Identify which cell holds the provided text, then report its (X, Y) central coordinate. 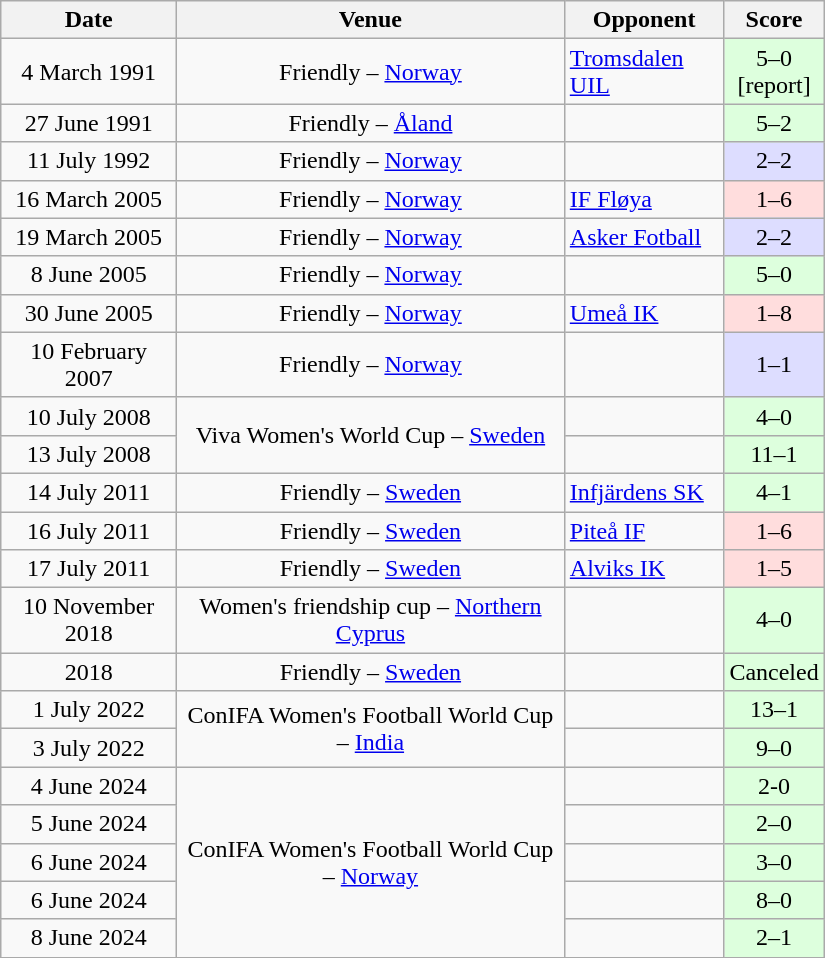
Friendly – Åland (371, 123)
1–1 (774, 364)
Women's friendship cup – Northern Cyprus (371, 620)
Viva Women's World Cup – Sweden (371, 435)
ConIFA Women's Football World Cup – Norway (371, 862)
19 March 2005 (89, 237)
Score (774, 20)
13–1 (774, 710)
14 July 2011 (89, 492)
16 March 2005 (89, 199)
2018 (89, 672)
2-0 (774, 786)
IF Fløya (644, 199)
3–0 (774, 862)
1–8 (774, 313)
5–0 (774, 275)
Venue (371, 20)
2–1 (774, 938)
Opponent (644, 20)
16 July 2011 (89, 531)
8 June 2005 (89, 275)
Tromsdalen UIL (644, 72)
2–0 (774, 824)
ConIFA Women's Football World Cup – India (371, 729)
10 February 2007 (89, 364)
27 June 1991 (89, 123)
Alviks IK (644, 569)
5 June 2024 (89, 824)
30 June 2005 (89, 313)
Date (89, 20)
Infjärdens SK (644, 492)
1–5 (774, 569)
10 July 2008 (89, 416)
17 July 2011 (89, 569)
3 July 2022 (89, 748)
11–1 (774, 454)
Canceled (774, 672)
8–0 (774, 900)
Piteå IF (644, 531)
4 June 2024 (89, 786)
Asker Fotball (644, 237)
13 July 2008 (89, 454)
8 June 2024 (89, 938)
5–0[report] (774, 72)
4–1 (774, 492)
1 July 2022 (89, 710)
9–0 (774, 748)
Umeå IK (644, 313)
5–2 (774, 123)
10 November 2018 (89, 620)
4 March 1991 (89, 72)
11 July 1992 (89, 161)
